Find where the given text appears and provide that cell's center as [x, y] coordinate. 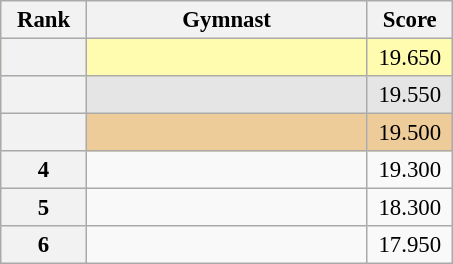
Score [410, 20]
4 [44, 170]
Gymnast [226, 20]
19.650 [410, 58]
19.550 [410, 95]
6 [44, 245]
Rank [44, 20]
19.500 [410, 133]
5 [44, 208]
18.300 [410, 208]
19.300 [410, 170]
17.950 [410, 245]
